Scan for the cell matching the given text and deliver its [X, Y] coordinate at center. 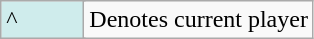
^ [42, 20]
Denotes current player [199, 20]
